Scan for the cell matching the given text and deliver its (x, y) coordinate at center. 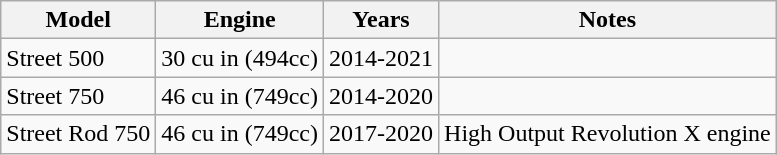
Years (380, 20)
Engine (240, 20)
Street Rod 750 (78, 134)
High Output Revolution X engine (608, 134)
Notes (608, 20)
Street 500 (78, 58)
30 cu in (494cc) (240, 58)
2014-2021 (380, 58)
2014-2020 (380, 96)
Street 750 (78, 96)
Model (78, 20)
2017-2020 (380, 134)
